From the cell containing the given text, extract its center point as [X, Y] coordinate. 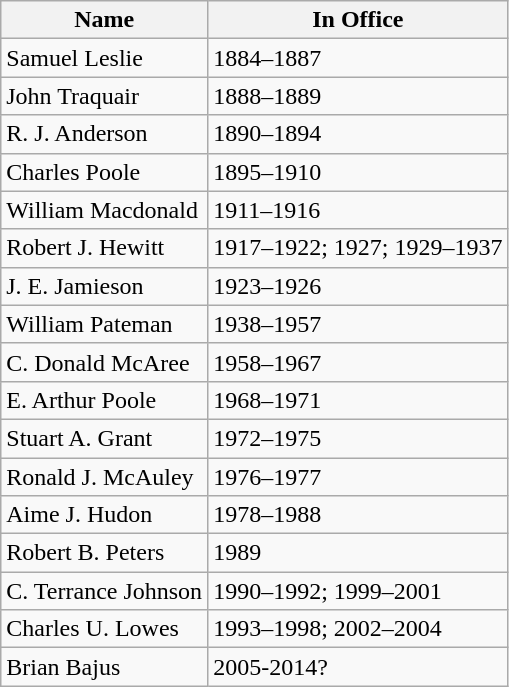
1895–1910 [358, 172]
1923–1926 [358, 286]
Robert J. Hewitt [104, 248]
John Traquair [104, 96]
1993–1998; 2002–2004 [358, 629]
Stuart A. Grant [104, 438]
1972–1975 [358, 438]
1884–1887 [358, 58]
J. E. Jamieson [104, 286]
R. J. Anderson [104, 134]
2005-2014? [358, 667]
In Office [358, 20]
William Pateman [104, 324]
1990–1992; 1999–2001 [358, 591]
Aime J. Hudon [104, 515]
1911–1916 [358, 210]
Samuel Leslie [104, 58]
1890–1894 [358, 134]
1958–1967 [358, 362]
E. Arthur Poole [104, 400]
Charles Poole [104, 172]
1978–1988 [358, 515]
Name [104, 20]
1938–1957 [358, 324]
1976–1977 [358, 477]
1989 [358, 553]
William Macdonald [104, 210]
Ronald J. McAuley [104, 477]
1968–1971 [358, 400]
1917–1922; 1927; 1929–1937 [358, 248]
C. Donald McAree [104, 362]
Robert B. Peters [104, 553]
1888–1889 [358, 96]
Brian Bajus [104, 667]
C. Terrance Johnson [104, 591]
Charles U. Lowes [104, 629]
